Find where the given text appears and provide that cell's center as (X, Y) coordinate. 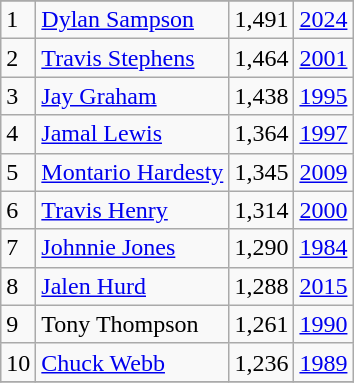
Travis Stephens (132, 58)
1989 (324, 362)
Jamal Lewis (132, 134)
Montario Hardesty (132, 172)
1,491 (262, 20)
2001 (324, 58)
9 (18, 324)
2 (18, 58)
1,364 (262, 134)
1,261 (262, 324)
Tony Thompson (132, 324)
6 (18, 210)
1,464 (262, 58)
Jay Graham (132, 96)
5 (18, 172)
4 (18, 134)
10 (18, 362)
1,345 (262, 172)
1,290 (262, 248)
Jalen Hurd (132, 286)
1995 (324, 96)
1990 (324, 324)
1 (18, 20)
1,288 (262, 286)
8 (18, 286)
2009 (324, 172)
2015 (324, 286)
1997 (324, 134)
Chuck Webb (132, 362)
Travis Henry (132, 210)
Johnnie Jones (132, 248)
1984 (324, 248)
1,438 (262, 96)
Dylan Sampson (132, 20)
2024 (324, 20)
2000 (324, 210)
7 (18, 248)
1,314 (262, 210)
3 (18, 96)
1,236 (262, 362)
